Locate the cell with the specified text and output its [x, y] center coordinate. 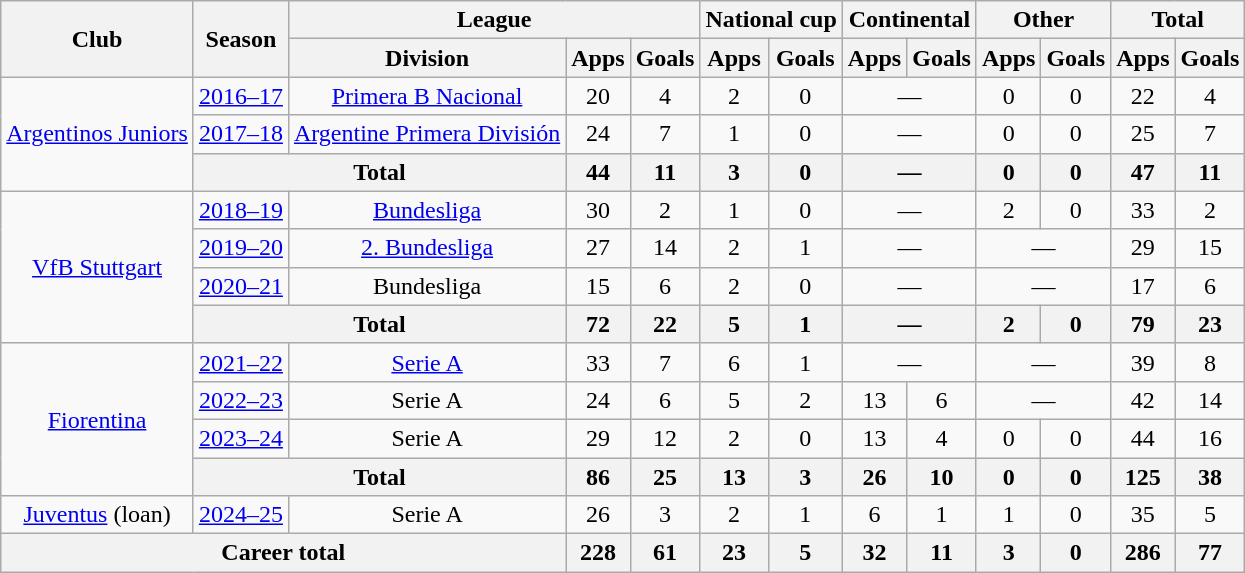
Division [426, 58]
Juventus (loan) [98, 515]
27 [598, 248]
77 [1210, 553]
72 [598, 324]
2021–22 [240, 362]
League [494, 20]
12 [665, 438]
228 [598, 553]
2. Bundesliga [426, 248]
38 [1210, 477]
Club [98, 39]
Fiorentina [98, 419]
National cup [771, 20]
42 [1143, 400]
Primera B Nacional [426, 96]
2019–20 [240, 248]
10 [942, 477]
Other [1043, 20]
286 [1143, 553]
16 [1210, 438]
47 [1143, 172]
2022–23 [240, 400]
VfB Stuttgart [98, 267]
Argentine Primera División [426, 134]
2023–24 [240, 438]
Career total [284, 553]
86 [598, 477]
2020–21 [240, 286]
2018–19 [240, 210]
Argentinos Juniors [98, 134]
Continental [909, 20]
79 [1143, 324]
8 [1210, 362]
2016–17 [240, 96]
61 [665, 553]
35 [1143, 515]
2017–18 [240, 134]
20 [598, 96]
30 [598, 210]
32 [874, 553]
17 [1143, 286]
125 [1143, 477]
2024–25 [240, 515]
39 [1143, 362]
Season [240, 39]
